Detect which cell encompasses the target text, then output its (x, y) center coordinate. 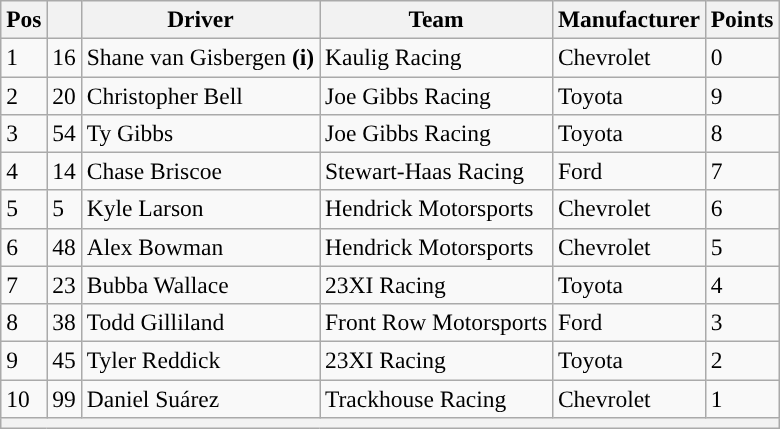
Alex Bowman (200, 247)
20 (64, 95)
54 (64, 133)
Team (436, 19)
Driver (200, 19)
Trackhouse Racing (436, 398)
Manufacturer (628, 19)
Tyler Reddick (200, 360)
Stewart-Haas Racing (436, 171)
23 (64, 285)
Kaulig Racing (436, 57)
45 (64, 360)
14 (64, 171)
Todd Gilliland (200, 322)
Front Row Motorsports (436, 322)
Christopher Bell (200, 95)
16 (64, 57)
Bubba Wallace (200, 285)
Pos (24, 19)
Ty Gibbs (200, 133)
Chase Briscoe (200, 171)
Shane van Gisbergen (i) (200, 57)
Points (742, 19)
99 (64, 398)
48 (64, 247)
10 (24, 398)
38 (64, 322)
0 (742, 57)
Daniel Suárez (200, 398)
Kyle Larson (200, 209)
